Locate the cell with the specified text and output its [X, Y] center coordinate. 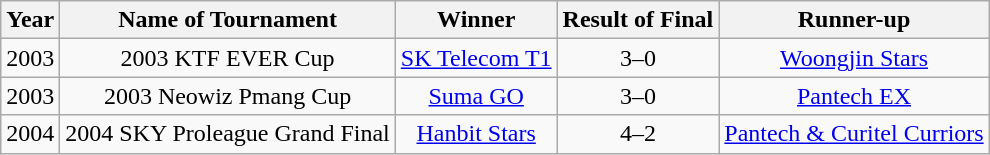
4–2 [638, 134]
Pantech & Curitel Curriors [854, 134]
2004 SKY Proleague Grand Final [228, 134]
Runner-up [854, 20]
Pantech EX [854, 96]
Result of Final [638, 20]
2004 [30, 134]
Name of Tournament [228, 20]
Hanbit Stars [476, 134]
Woongjin Stars [854, 58]
Year [30, 20]
2003 Neowiz Pmang Cup [228, 96]
2003 KTF EVER Cup [228, 58]
SK Telecom T1 [476, 58]
Winner [476, 20]
Suma GO [476, 96]
